Detect which cell encompasses the target text, then output its (X, Y) center coordinate. 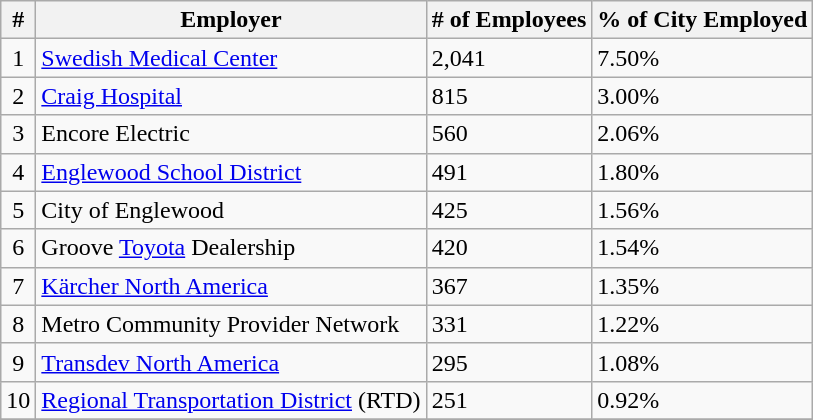
1.08% (702, 362)
Regional Transportation District (RTD) (231, 400)
Transdev North America (231, 362)
Kärcher North America (231, 286)
Craig Hospital (231, 96)
815 (509, 96)
3.00% (702, 96)
367 (509, 286)
1.22% (702, 324)
Groove Toyota Dealership (231, 248)
420 (509, 248)
9 (18, 362)
3 (18, 134)
Metro Community Provider Network (231, 324)
331 (509, 324)
6 (18, 248)
# of Employees (509, 20)
7.50% (702, 58)
8 (18, 324)
1.56% (702, 210)
10 (18, 400)
Employer (231, 20)
2,041 (509, 58)
1.54% (702, 248)
1.35% (702, 286)
251 (509, 400)
425 (509, 210)
% of City Employed (702, 20)
Englewood School District (231, 172)
560 (509, 134)
0.92% (702, 400)
Swedish Medical Center (231, 58)
4 (18, 172)
1 (18, 58)
1.80% (702, 172)
491 (509, 172)
City of Englewood (231, 210)
2.06% (702, 134)
Encore Electric (231, 134)
5 (18, 210)
295 (509, 362)
2 (18, 96)
7 (18, 286)
# (18, 20)
